Scan for the cell matching the given text and deliver its [X, Y] coordinate at center. 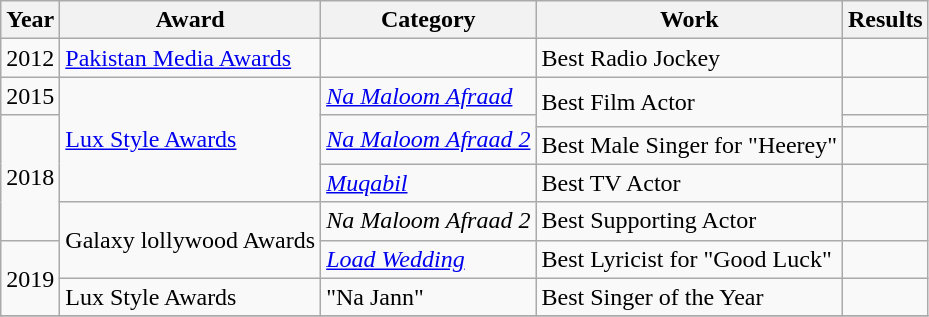
Best Male Singer for "Heerey" [690, 145]
"Na Jann" [428, 297]
Category [428, 20]
Pakistan Media Awards [190, 58]
2019 [30, 278]
2015 [30, 96]
2018 [30, 178]
Best Singer of the Year [690, 297]
Award [190, 20]
Best Supporting Actor [690, 221]
Muqabil [428, 183]
Best Lyricist for "Good Luck" [690, 259]
Na Maloom Afraad [428, 96]
Work [690, 20]
Results [886, 20]
Load Wedding [428, 259]
Galaxy lollywood Awards [190, 240]
Best TV Actor [690, 183]
Best Radio Jockey [690, 58]
2012 [30, 58]
Best Film Actor [690, 102]
Year [30, 20]
